Identify which cell holds the provided text, then report its [X, Y] central coordinate. 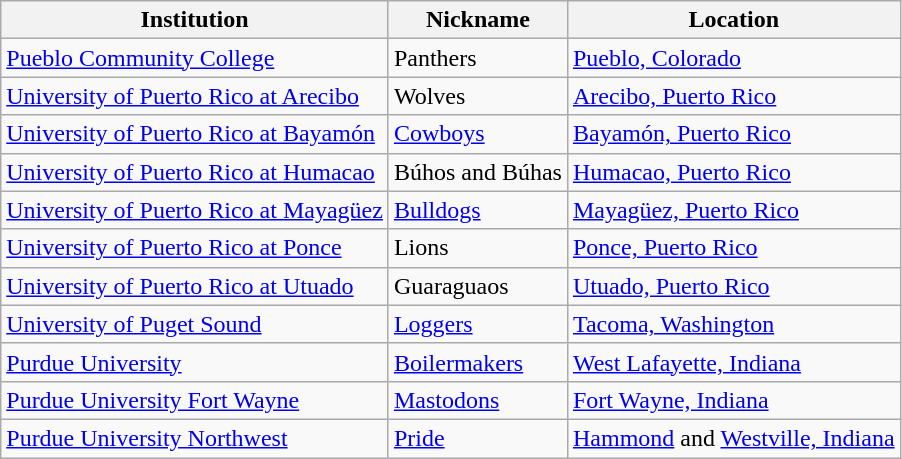
Humacao, Puerto Rico [734, 172]
Purdue University [195, 362]
Arecibo, Puerto Rico [734, 96]
Institution [195, 20]
Tacoma, Washington [734, 324]
Purdue University Fort Wayne [195, 400]
Boilermakers [478, 362]
Bulldogs [478, 210]
University of Puget Sound [195, 324]
Ponce, Puerto Rico [734, 248]
Pride [478, 438]
Hammond and Westville, Indiana [734, 438]
Lions [478, 248]
University of Puerto Rico at Humacao [195, 172]
Mayagüez, Puerto Rico [734, 210]
Location [734, 20]
Pueblo Community College [195, 58]
Cowboys [478, 134]
Bayamón, Puerto Rico [734, 134]
University of Puerto Rico at Ponce [195, 248]
Nickname [478, 20]
Búhos and Búhas [478, 172]
University of Puerto Rico at Mayagüez [195, 210]
West Lafayette, Indiana [734, 362]
Mastodons [478, 400]
Panthers [478, 58]
Guaraguaos [478, 286]
Purdue University Northwest [195, 438]
Utuado, Puerto Rico [734, 286]
Loggers [478, 324]
University of Puerto Rico at Bayamón [195, 134]
Wolves [478, 96]
University of Puerto Rico at Utuado [195, 286]
University of Puerto Rico at Arecibo [195, 96]
Pueblo, Colorado [734, 58]
Fort Wayne, Indiana [734, 400]
